Search for the cell housing the specified text and yield its [x, y] center coordinate. 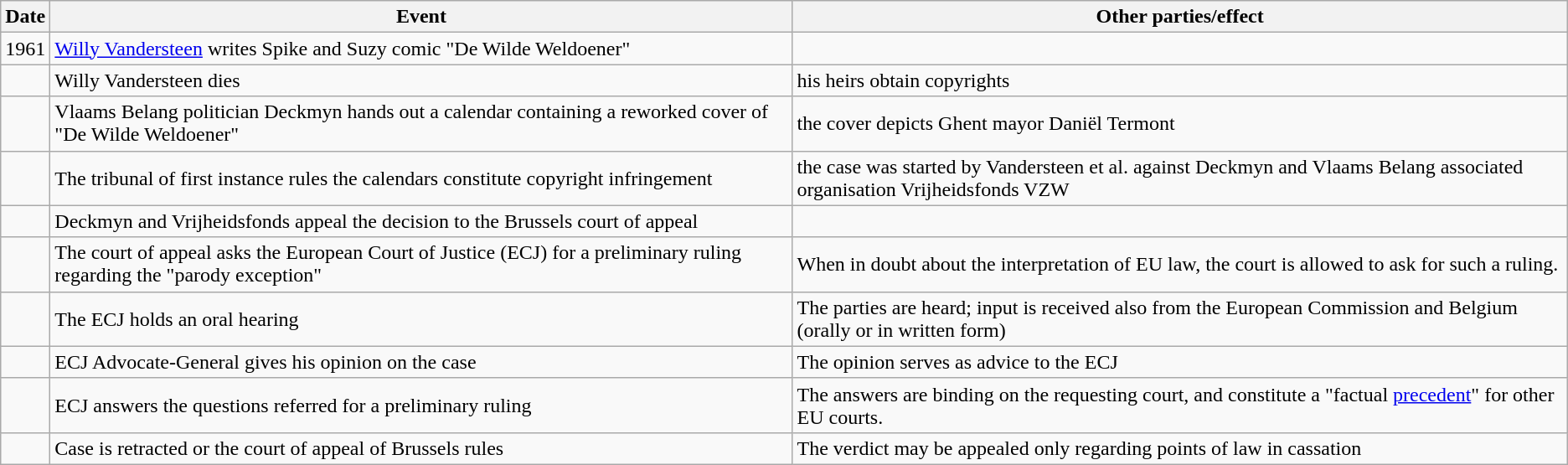
the case was started by Vandersteen et al. against Deckmyn and Vlaams Belang associated organisation Vrijheidsfonds VZW [1179, 178]
The court of appeal asks the European Court of Justice (ECJ) for a preliminary ruling regarding the "parody exception" [421, 265]
Other parties/effect [1179, 17]
The ECJ holds an oral hearing [421, 318]
Willy Vandersteen dies [421, 80]
1961 [25, 49]
Date [25, 17]
Willy Vandersteen writes Spike and Suzy comic "De Wilde Weldoener" [421, 49]
The verdict may be appealed only regarding points of law in cassation [1179, 448]
The tribunal of first instance rules the calendars constitute copyright infringement [421, 178]
Case is retracted or the court of appeal of Brussels rules [421, 448]
Event [421, 17]
The opinion serves as advice to the ECJ [1179, 362]
When in doubt about the interpretation of EU law, the court is allowed to ask for such a ruling. [1179, 265]
ECJ answers the questions referred for a preliminary ruling [421, 406]
Deckmyn and Vrijheidsfonds appeal the decision to the Brussels court of appeal [421, 221]
The parties are heard; input is received also from the European Commission and Belgium (orally or in written form) [1179, 318]
The answers are binding on the requesting court, and constitute a "factual precedent" for other EU courts. [1179, 406]
Vlaams Belang politician Deckmyn hands out a calendar containing a reworked cover of "De Wilde Weldoener" [421, 124]
ECJ Advocate-General gives his opinion on the case [421, 362]
the cover depicts Ghent mayor Daniël Termont [1179, 124]
his heirs obtain copyrights [1179, 80]
